Scan for the cell matching the given text and deliver its [X, Y] coordinate at center. 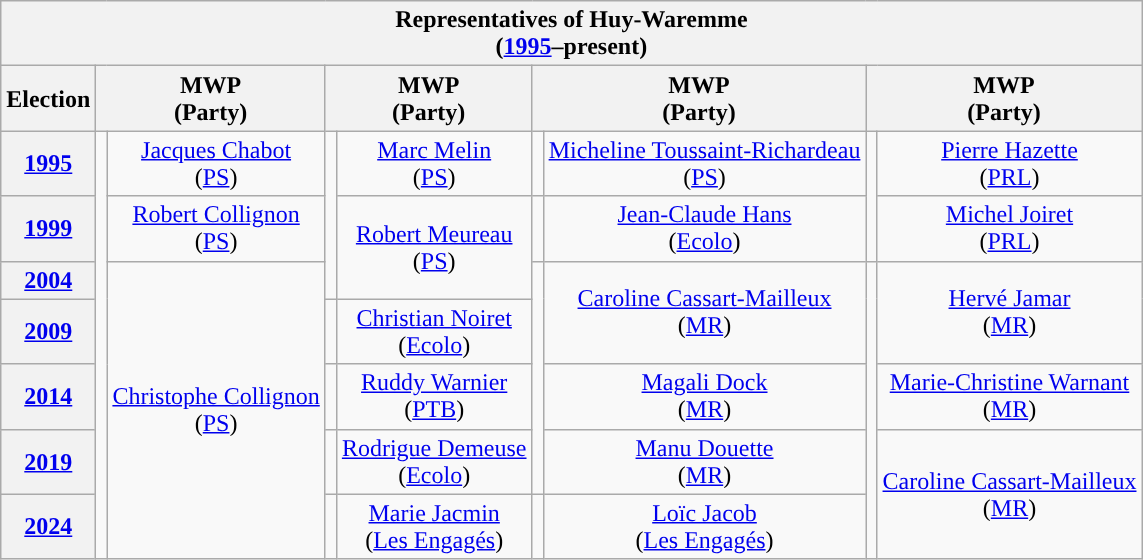
Micheline Toussaint-Richardeau(PS) [704, 164]
Marie Jacmin(Les Engagés) [434, 526]
1999 [48, 228]
Ruddy Warnier(PTB) [434, 396]
Rodrigue Demeuse(Ecolo) [434, 462]
2024 [48, 526]
Hervé Jamar(MR) [1010, 312]
Robert Collignon(PS) [216, 228]
Michel Joiret(PRL) [1010, 228]
Jacques Chabot(PS) [216, 164]
2019 [48, 462]
2014 [48, 396]
1995 [48, 164]
Marc Melin(PS) [434, 164]
2004 [48, 280]
Loïc Jacob(Les Engagés) [704, 526]
Pierre Hazette(PRL) [1010, 164]
Robert Meureau(PS) [434, 248]
Christian Noiret(Ecolo) [434, 332]
Marie-Christine Warnant(MR) [1010, 396]
Manu Douette(MR) [704, 462]
Jean-Claude Hans(Ecolo) [704, 228]
Christophe Collignon(PS) [216, 410]
2009 [48, 332]
Magali Dock(MR) [704, 396]
Election [48, 98]
Representatives of Huy-Waremme(1995–present) [572, 34]
